For the text-containing cell, return its midpoint in [x, y] coordinate format. 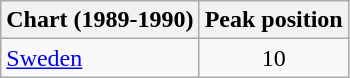
10 [274, 58]
Peak position [274, 20]
Chart (1989-1990) [100, 20]
Sweden [100, 58]
